Return the (X, Y) coordinate for the center point of the cell that contains the specified text.  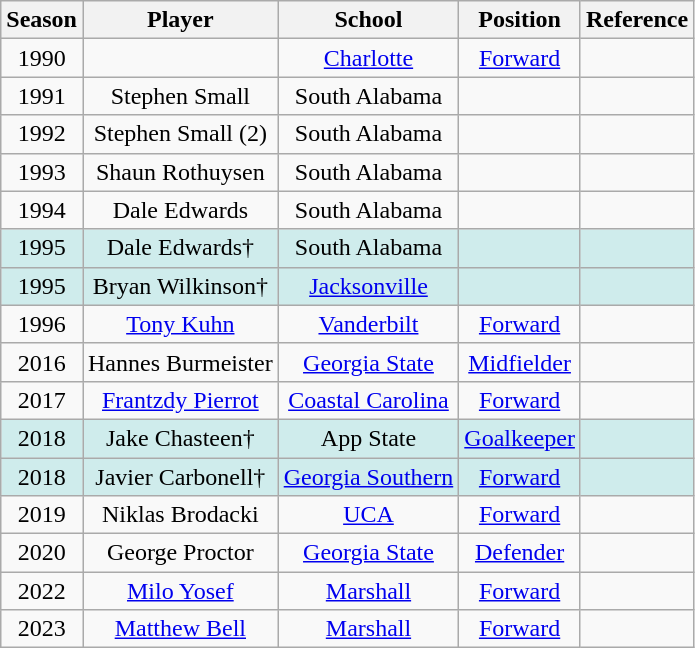
Dale Edwards (180, 210)
Georgia Southern (368, 477)
UCA (368, 515)
Reference (636, 20)
George Proctor (180, 553)
Tony Kuhn (180, 324)
Season (42, 20)
Defender (520, 553)
Dale Edwards† (180, 248)
Goalkeeper (520, 438)
Javier Carbonell† (180, 477)
Stephen Small (2) (180, 134)
Shaun Rothuysen (180, 172)
2019 (42, 515)
2020 (42, 553)
2017 (42, 400)
Bryan Wilkinson† (180, 286)
2023 (42, 629)
Midfielder (520, 362)
Jake Chasteen† (180, 438)
Vanderbilt (368, 324)
1991 (42, 96)
App State (368, 438)
Player (180, 20)
Matthew Bell (180, 629)
Hannes Burmeister (180, 362)
Frantzdy Pierrot (180, 400)
Position (520, 20)
Charlotte (368, 58)
1990 (42, 58)
2022 (42, 591)
School (368, 20)
Milo Yosef (180, 591)
Niklas Brodacki (180, 515)
1996 (42, 324)
1994 (42, 210)
2016 (42, 362)
Jacksonville (368, 286)
1992 (42, 134)
Stephen Small (180, 96)
1993 (42, 172)
Coastal Carolina (368, 400)
